For the text-containing cell, return its midpoint in (X, Y) coordinate format. 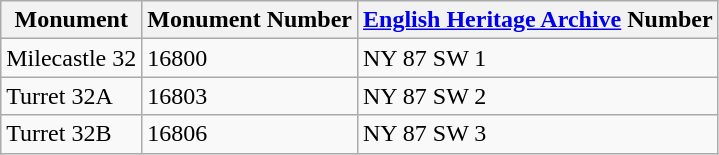
NY 87 SW 2 (538, 96)
Turret 32A (72, 96)
NY 87 SW 3 (538, 134)
Milecastle 32 (72, 58)
NY 87 SW 1 (538, 58)
16800 (250, 58)
Monument Number (250, 20)
16806 (250, 134)
English Heritage Archive Number (538, 20)
Monument (72, 20)
16803 (250, 96)
Turret 32B (72, 134)
